Determine the [X, Y] coordinate at the center of the cell enclosing the given text.  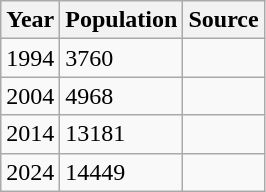
Population [122, 20]
2024 [30, 172]
Year [30, 20]
2004 [30, 96]
Source [224, 20]
1994 [30, 58]
4968 [122, 96]
3760 [122, 58]
13181 [122, 134]
2014 [30, 134]
14449 [122, 172]
